Identify which cell holds the provided text, then report its (X, Y) central coordinate. 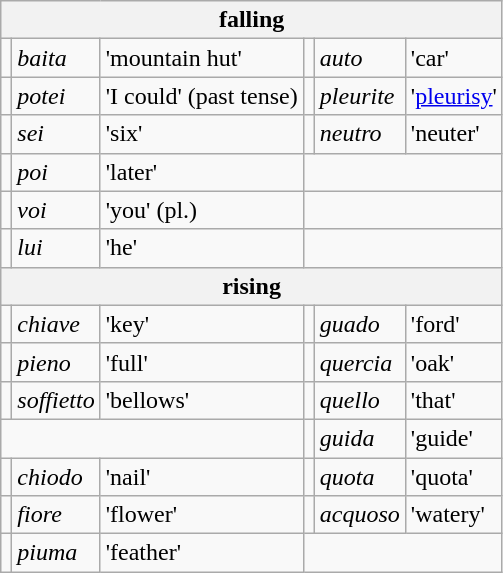
acquoso (360, 515)
soffietto (56, 400)
'flower' (202, 515)
'pleurisy' (454, 96)
'guide' (454, 438)
fiore (56, 515)
'oak' (454, 362)
poi (56, 172)
quello (360, 400)
'car' (454, 58)
falling (252, 20)
quota (360, 477)
baita (56, 58)
'he' (202, 248)
lui (56, 248)
sei (56, 134)
'key' (202, 324)
'quota' (454, 477)
'nail' (202, 477)
'six' (202, 134)
voi (56, 210)
chiave (56, 324)
rising (252, 286)
guado (360, 324)
guida (360, 438)
'I could' (past tense) (202, 96)
'full' (202, 362)
pieno (56, 362)
piuma (56, 553)
auto (360, 58)
neutro (360, 134)
'bellows' (202, 400)
chiodo (56, 477)
'ford' (454, 324)
quercia (360, 362)
'watery' (454, 515)
'you' (pl.) (202, 210)
pleurite (360, 96)
'that' (454, 400)
'later' (202, 172)
potei (56, 96)
'neuter' (454, 134)
'mountain hut' (202, 58)
'feather' (202, 553)
